Output the (X, Y) coordinate of the center of the cell containing the given text.  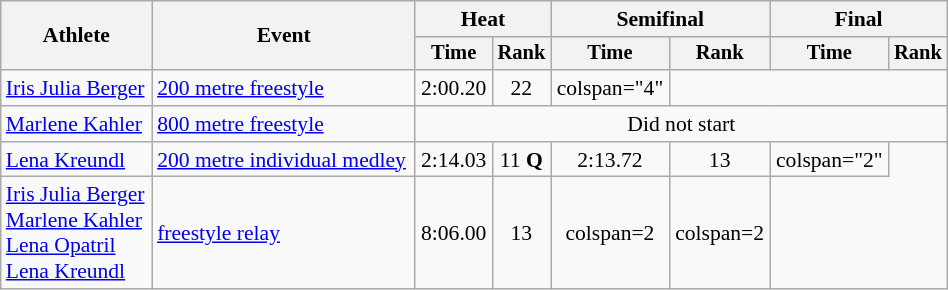
Semifinal (660, 19)
11 Q (522, 160)
800 metre freestyle (284, 124)
colspan="4" (610, 88)
Iris Julia Berger (76, 88)
Lena Kreundl (76, 160)
Did not start (681, 124)
200 metre freestyle (284, 88)
2:14.03 (454, 160)
8:06.00 (454, 233)
2:13.72 (610, 160)
Iris Julia Berger Marlene KahlerLena Opatril Lena Kreundl (76, 233)
Event (284, 36)
Heat (482, 19)
Marlene Kahler (76, 124)
freestyle relay (284, 233)
200 metre individual medley (284, 160)
Final (858, 19)
22 (522, 88)
Athlete (76, 36)
2:00.20 (454, 88)
colspan="2" (830, 160)
